From the cell containing the given text, extract its center point as (x, y) coordinate. 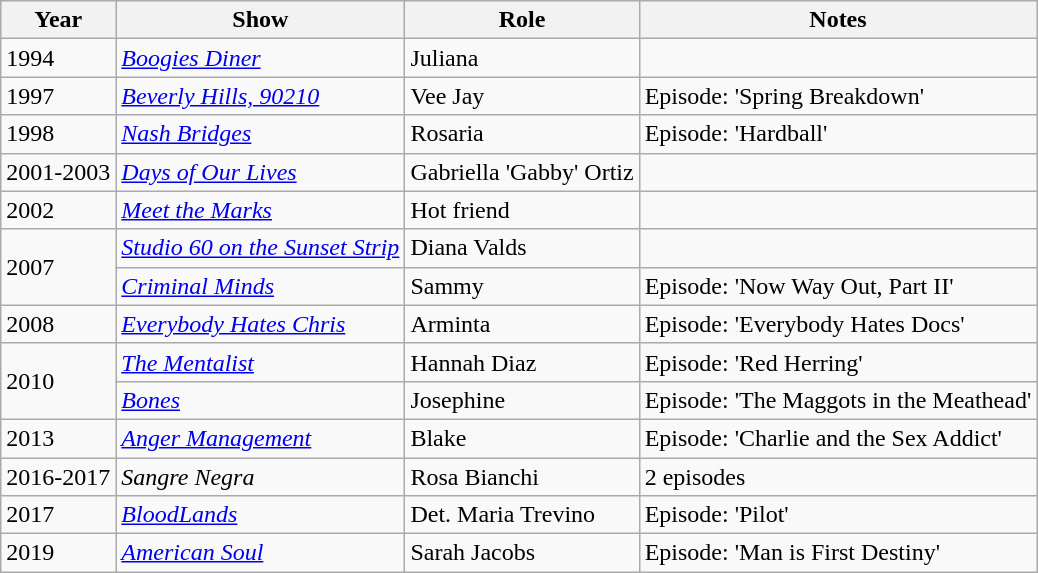
2019 (58, 553)
Role (522, 20)
2013 (58, 438)
Hot friend (522, 210)
2001-2003 (58, 172)
Rosa Bianchi (522, 477)
2002 (58, 210)
2008 (58, 324)
American Soul (260, 553)
Vee Jay (522, 96)
Episode: 'Spring Breakdown' (838, 96)
1998 (58, 134)
2007 (58, 267)
Episode: 'Red Herring' (838, 362)
1994 (58, 58)
Hannah Diaz (522, 362)
Bones (260, 400)
Juliana (522, 58)
Boogies Diner (260, 58)
Nash Bridges (260, 134)
Det. Maria Trevino (522, 515)
Episode: 'The Maggots in the Meathead' (838, 400)
Gabriella 'Gabby' Ortiz (522, 172)
Episode: 'Now Way Out, Part II' (838, 286)
Year (58, 20)
Episode: 'Charlie and the Sex Addict' (838, 438)
Studio 60 on the Sunset Strip (260, 248)
Diana Valds (522, 248)
Episode: 'Man is First Destiny' (838, 553)
2010 (58, 381)
Josephine (522, 400)
Arminta (522, 324)
The Mentalist (260, 362)
2016-2017 (58, 477)
Sarah Jacobs (522, 553)
Sangre Negra (260, 477)
2 episodes (838, 477)
Episode: 'Pilot' (838, 515)
Rosaria (522, 134)
Notes (838, 20)
Everybody Hates Chris (260, 324)
Meet the Marks (260, 210)
2017 (58, 515)
Anger Management (260, 438)
Blake (522, 438)
Beverly Hills, 90210 (260, 96)
Show (260, 20)
Days of Our Lives (260, 172)
BloodLands (260, 515)
Episode: 'Everybody Hates Docs' (838, 324)
Sammy (522, 286)
Episode: 'Hardball' (838, 134)
Criminal Minds (260, 286)
1997 (58, 96)
